Search for the cell housing the specified text and yield its (x, y) center coordinate. 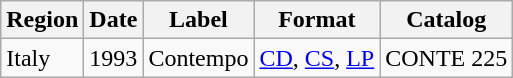
Date (114, 20)
CONTE 225 (446, 58)
Region (42, 20)
Contempo (198, 58)
Format (317, 20)
Label (198, 20)
Italy (42, 58)
1993 (114, 58)
CD, CS, LP (317, 58)
Catalog (446, 20)
